Return the (x, y) coordinate for the center point of the cell that contains the specified text.  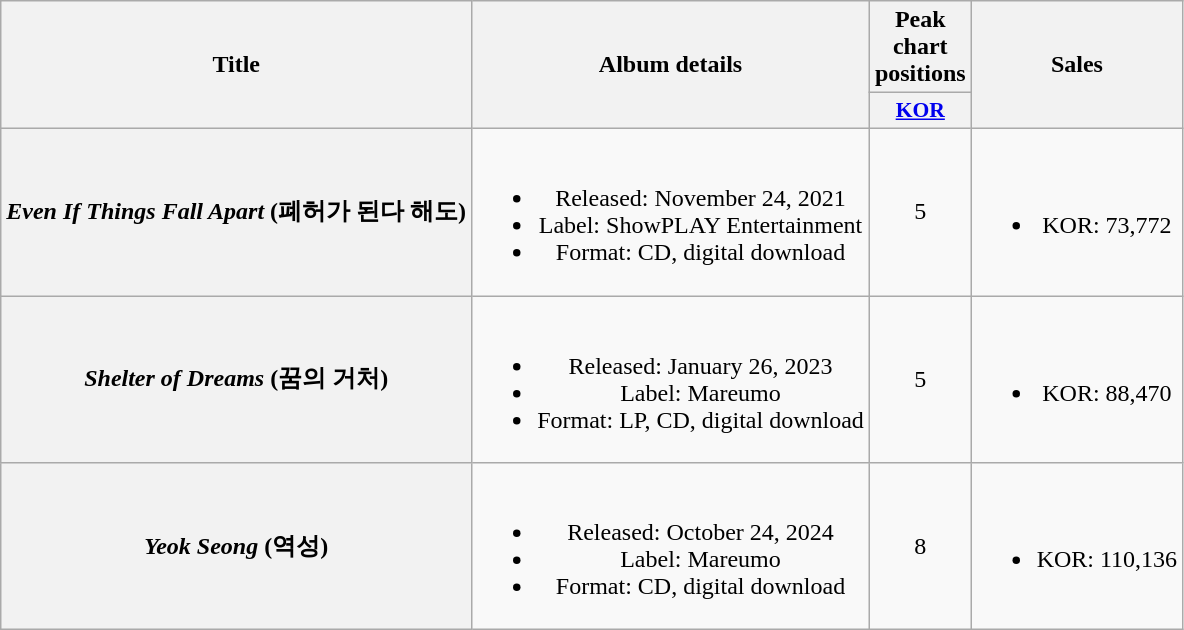
8 (920, 546)
Released: November 24, 2021Label: ShowPLAY EntertainmentFormat: CD, digital download (671, 212)
Even If Things Fall Apart (폐허가 된다 해도) (236, 212)
KOR (920, 111)
Released: January 26, 2023Label: MareumoFormat: LP, CD, digital download (671, 380)
KOR: 73,772 (1077, 212)
KOR: 110,136 (1077, 546)
Released: October 24, 2024Label: MareumoFormat: CD, digital download (671, 546)
KOR: 88,470 (1077, 380)
Sales (1077, 65)
Yeok Seong (역성) (236, 546)
Title (236, 65)
Shelter of Dreams (꿈의 거처) (236, 380)
Album details (671, 65)
Peak chart positions (920, 47)
